Return the (X, Y) coordinate for the center point of the cell that contains the specified text.  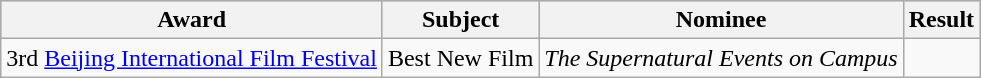
The Supernatural Events on Campus (721, 58)
Nominee (721, 20)
3rd Beijing International Film Festival (192, 58)
Award (192, 20)
Best New Film (460, 58)
Subject (460, 20)
Result (941, 20)
